Capture the cell that displays the provided text and extract its (x, y) central coordinate. 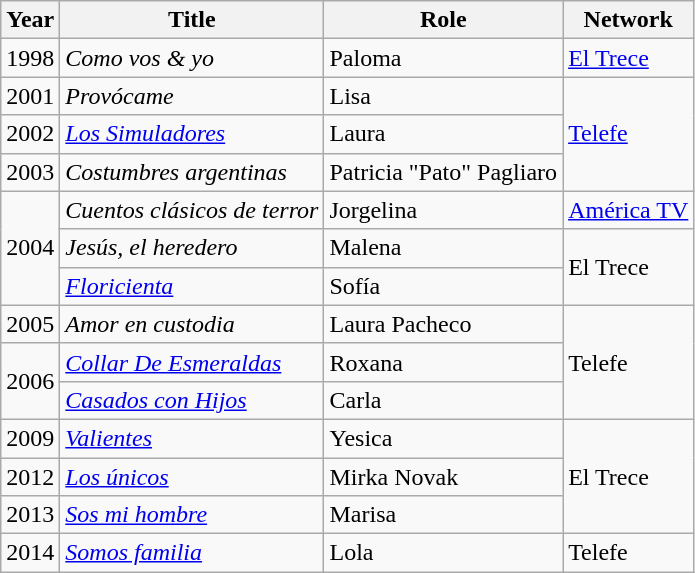
Sos mi hombre (192, 515)
Los Simuladores (192, 134)
Jorgelina (444, 210)
Provócame (192, 96)
2014 (30, 553)
Carla (444, 400)
Amor en custodia (192, 324)
Paloma (444, 58)
Casados con Hijos (192, 400)
Sofía (444, 286)
Jesús, el heredero (192, 248)
Malena (444, 248)
2009 (30, 438)
Marisa (444, 515)
Mirka Novak (444, 477)
Lisa (444, 96)
Los únicos (192, 477)
Yesica (444, 438)
Laura Pacheco (444, 324)
2013 (30, 515)
Collar De Esmeraldas (192, 362)
Somos familia (192, 553)
Roxana (444, 362)
2004 (30, 248)
2002 (30, 134)
Laura (444, 134)
Role (444, 20)
1998 (30, 58)
Costumbres argentinas (192, 172)
Year (30, 20)
2006 (30, 381)
2005 (30, 324)
Network (628, 20)
Cuentos clásicos de terror (192, 210)
Patricia "Pato" Pagliaro (444, 172)
América TV (628, 210)
2001 (30, 96)
Floricienta (192, 286)
2012 (30, 477)
Lola (444, 553)
Title (192, 20)
2003 (30, 172)
Valientes (192, 438)
Como vos & yo (192, 58)
